Locate the cell with the specified text and output its [x, y] center coordinate. 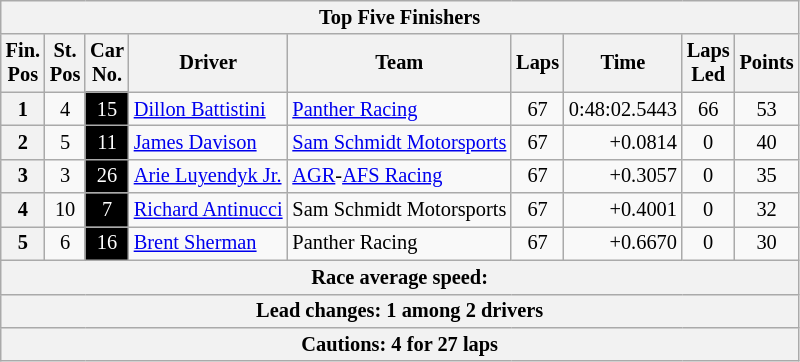
St.Pos [65, 63]
Brent Sherman [208, 243]
15 [107, 109]
Cautions: 4 for 27 laps [400, 344]
Points [767, 63]
26 [107, 176]
Team [399, 63]
James Davison [208, 142]
AGR-AFS Racing [399, 176]
CarNo. [107, 63]
Time [623, 63]
Lead changes: 1 among 2 drivers [400, 311]
Race average speed: [400, 277]
6 [65, 243]
+0.4001 [623, 210]
53 [767, 109]
LapsLed [708, 63]
0:48:02.5443 [623, 109]
66 [708, 109]
10 [65, 210]
Top Five Finishers [400, 17]
+0.3057 [623, 176]
35 [767, 176]
Driver [208, 63]
16 [107, 243]
Richard Antinucci [208, 210]
32 [767, 210]
1 [23, 109]
+0.6670 [623, 243]
Laps [538, 63]
Fin.Pos [23, 63]
+0.0814 [623, 142]
11 [107, 142]
Dillon Battistini [208, 109]
30 [767, 243]
40 [767, 142]
Arie Luyendyk Jr. [208, 176]
2 [23, 142]
7 [107, 210]
